Return (X, Y) of the center of cell containing provided text 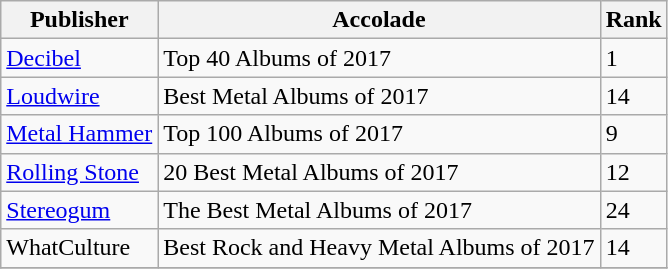
Metal Hammer (80, 134)
Stereogum (80, 210)
Top 100 Albums of 2017 (379, 134)
Loudwire (80, 96)
20 Best Metal Albums of 2017 (379, 172)
12 (634, 172)
Accolade (379, 20)
Decibel (80, 58)
24 (634, 210)
Rolling Stone (80, 172)
Best Rock and Heavy Metal Albums of 2017 (379, 248)
Top 40 Albums of 2017 (379, 58)
Best Metal Albums of 2017 (379, 96)
1 (634, 58)
Publisher (80, 20)
WhatCulture (80, 248)
The Best Metal Albums of 2017 (379, 210)
Rank (634, 20)
9 (634, 134)
